Identify which cell holds the provided text, then report its [X, Y] central coordinate. 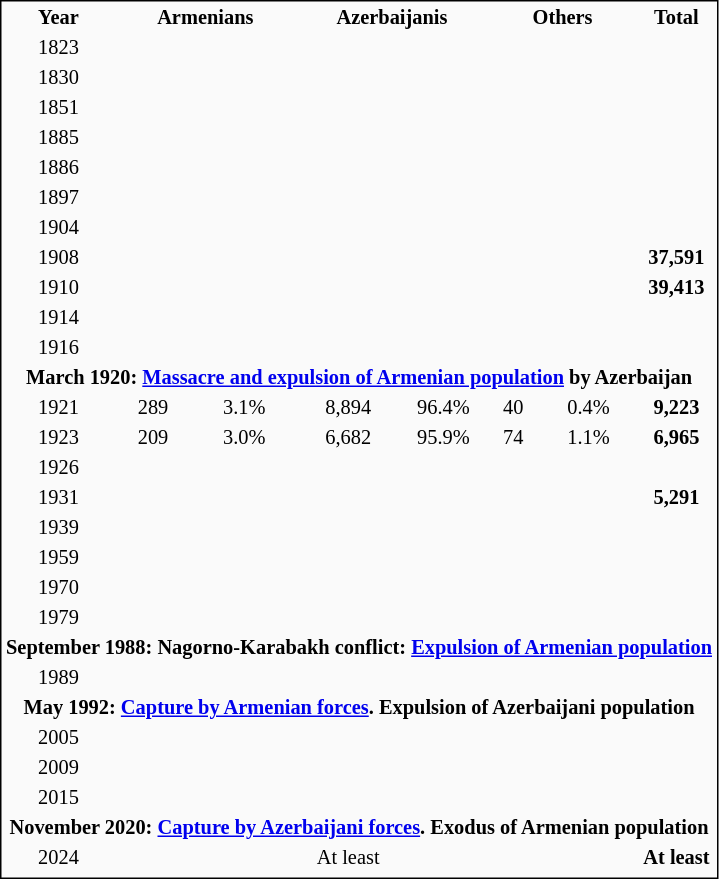
3.1% [245, 408]
6,682 [348, 438]
Total [676, 18]
Armenians [206, 18]
March 1920: Massacre and expulsion of Armenian population by Azerbaijan [358, 378]
1851 [58, 108]
40 [514, 408]
0.4% [588, 408]
9,223 [676, 408]
74 [514, 438]
Year [58, 18]
8,894 [348, 408]
1939 [58, 528]
39,413 [676, 288]
6,965 [676, 438]
1923 [58, 438]
1.1% [588, 438]
1970 [58, 588]
1926 [58, 468]
1914 [58, 318]
95.9% [444, 438]
2009 [58, 768]
96.4% [444, 408]
1916 [58, 348]
1921 [58, 408]
2015 [58, 798]
1959 [58, 558]
1823 [58, 48]
37,591 [676, 258]
May 1992: Capture by Armenian forces. Expulsion of Azerbaijani population [358, 708]
289 [154, 408]
1885 [58, 138]
1989 [58, 678]
1886 [58, 168]
1910 [58, 288]
September 1988: Nagorno-Karabakh conflict: Expulsion of Armenian population [358, 648]
1908 [58, 258]
3.0% [245, 438]
5,291 [676, 498]
1931 [58, 498]
Azerbaijanis [392, 18]
1897 [58, 198]
November 2020: Capture by Azerbaijani forces. Exodus of Armenian population [358, 828]
2005 [58, 738]
1830 [58, 78]
2024 [58, 858]
1979 [58, 618]
Others [563, 18]
209 [154, 438]
1904 [58, 228]
